Find where the given text appears and provide that cell's center as (x, y) coordinate. 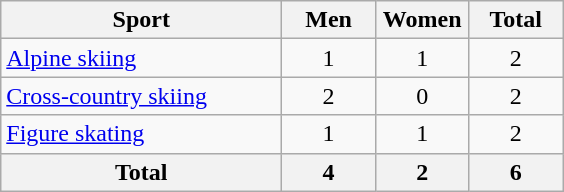
0 (422, 96)
Sport (142, 20)
6 (516, 172)
Figure skating (142, 134)
4 (329, 172)
Cross-country skiing (142, 96)
Women (422, 20)
Men (329, 20)
Alpine skiing (142, 58)
